Return [x, y] of the center of cell containing provided text 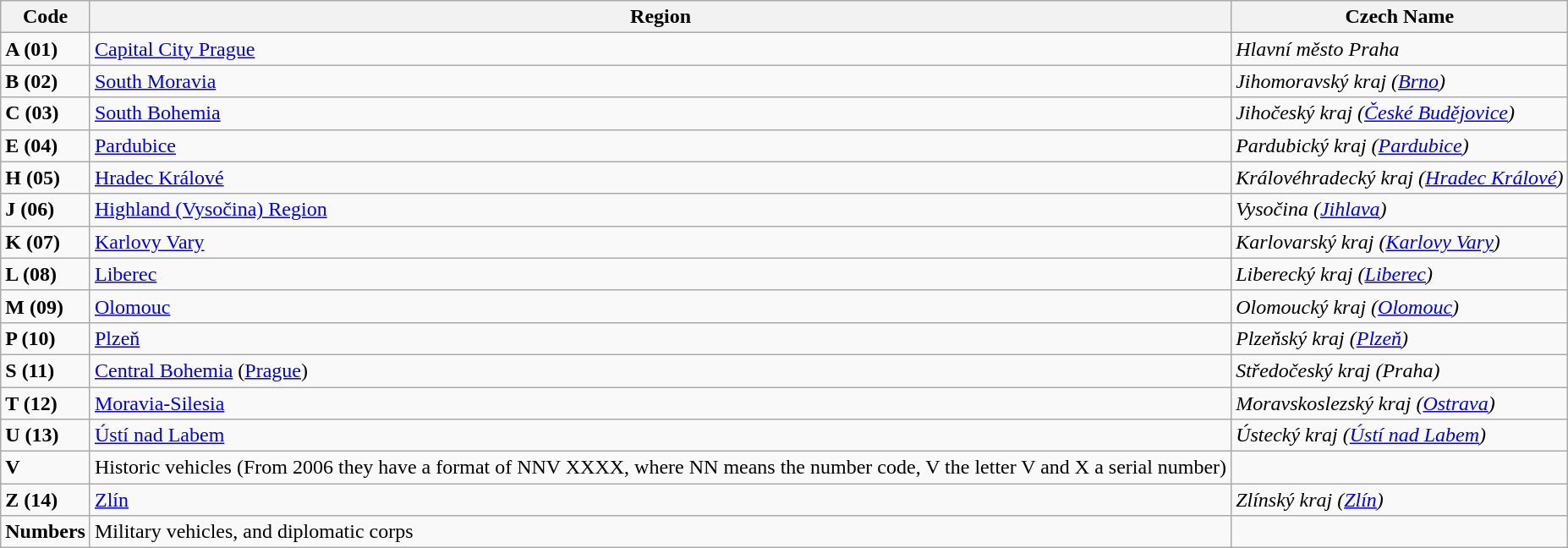
L (08) [46, 274]
Olomouc [660, 306]
M (09) [46, 306]
Hlavní město Praha [1400, 49]
S (11) [46, 370]
Hradec Králové [660, 178]
Moravia-Silesia [660, 403]
Liberecký kraj (Liberec) [1400, 274]
Ústecký kraj (Ústí nad Labem) [1400, 436]
Plzeňský kraj (Plzeň) [1400, 338]
Moravskoslezský kraj (Ostrava) [1400, 403]
V [46, 468]
Jihočeský kraj (České Budějovice) [1400, 113]
E (04) [46, 145]
Central Bohemia (Prague) [660, 370]
J (06) [46, 210]
Zlín [660, 500]
Czech Name [1400, 17]
U (13) [46, 436]
P (10) [46, 338]
Jihomoravský kraj (Brno) [1400, 81]
T (12) [46, 403]
Military vehicles, and diplomatic corps [660, 532]
Region [660, 17]
Zlínský kraj (Zlín) [1400, 500]
Code [46, 17]
Královéhradecký kraj (Hradec Králové) [1400, 178]
H (05) [46, 178]
Historic vehicles (From 2006 they have a format of NNV XXXX, where NN means the number code, V the letter V and X a serial number) [660, 468]
Numbers [46, 532]
Capital City Prague [660, 49]
Olomoucký kraj (Olomouc) [1400, 306]
C (03) [46, 113]
Vysočina (Jihlava) [1400, 210]
Ústí nad Labem [660, 436]
Středočeský kraj (Praha) [1400, 370]
K (07) [46, 242]
Karlovarský kraj (Karlovy Vary) [1400, 242]
Pardubický kraj (Pardubice) [1400, 145]
Z (14) [46, 500]
Karlovy Vary [660, 242]
South Bohemia [660, 113]
Plzeň [660, 338]
B (02) [46, 81]
South Moravia [660, 81]
Highland (Vysočina) Region [660, 210]
Liberec [660, 274]
Pardubice [660, 145]
A (01) [46, 49]
